Extract the [x, y] coordinate from the center of the cell holding the provided text.  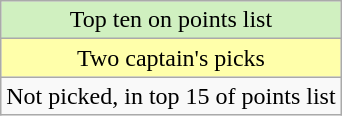
Not picked, in top 15 of points list [171, 96]
Top ten on points list [171, 20]
Two captain's picks [171, 58]
